From the cell containing the given text, extract its center point as [x, y] coordinate. 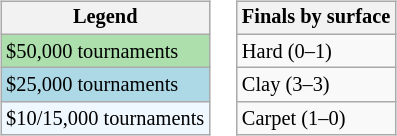
$25,000 tournaments [105, 85]
Carpet (1–0) [316, 119]
Clay (3–3) [316, 85]
Legend [105, 18]
$10/15,000 tournaments [105, 119]
Hard (0–1) [316, 51]
Finals by surface [316, 18]
$50,000 tournaments [105, 51]
